Extract the (X, Y) coordinate from the center of the cell holding the provided text.  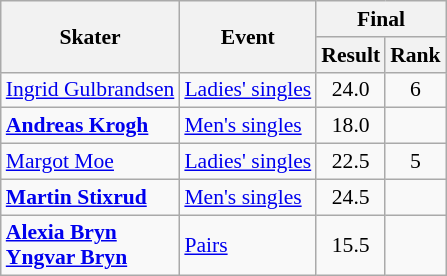
18.0 (350, 126)
Ingrid Gulbrandsen (90, 90)
Skater (90, 36)
Rank (416, 55)
Alexia Bryn Yngvar Bryn (90, 246)
6 (416, 90)
24.5 (350, 197)
Event (248, 36)
15.5 (350, 246)
Martin Stixrud (90, 197)
5 (416, 162)
Final (380, 19)
Margot Moe (90, 162)
Andreas Krogh (90, 126)
Pairs (248, 246)
Result (350, 55)
24.0 (350, 90)
22.5 (350, 162)
